Determine the (X, Y) coordinate at the center of the cell enclosing the given text.  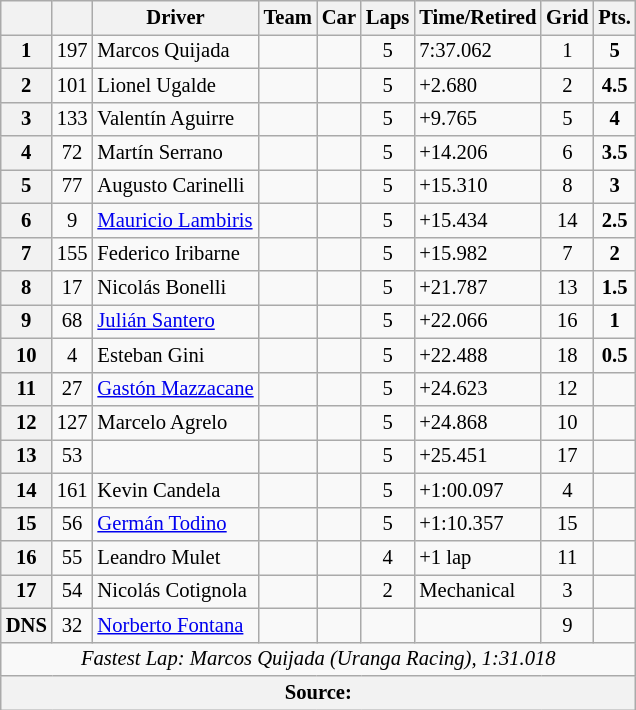
101 (72, 85)
Lionel Ugalde (175, 85)
+9.765 (478, 119)
+15.982 (478, 254)
54 (72, 591)
+1:00.097 (478, 490)
Mauricio Lambiris (175, 220)
DNS (26, 625)
53 (72, 456)
3.5 (614, 153)
Marcos Quijada (175, 51)
+24.868 (478, 423)
Fastest Lap: Marcos Quijada (Uranga Racing), 1:31.018 (318, 659)
133 (72, 119)
Pts. (614, 17)
56 (72, 524)
1.5 (614, 287)
161 (72, 490)
+14.206 (478, 153)
55 (72, 557)
Germán Todino (175, 524)
Valentín Aguirre (175, 119)
+2.680 (478, 85)
72 (72, 153)
0.5 (614, 355)
+24.623 (478, 389)
197 (72, 51)
7:37.062 (478, 51)
127 (72, 423)
Federico Iribarne (175, 254)
Marcelo Agrelo (175, 423)
Driver (175, 17)
155 (72, 254)
Julián Santero (175, 321)
68 (72, 321)
2.5 (614, 220)
18 (567, 355)
Nicolás Cotignola (175, 591)
Norberto Fontana (175, 625)
Laps (388, 17)
Leandro Mulet (175, 557)
Car (339, 17)
Esteban Gini (175, 355)
Team (288, 17)
Gastón Mazzacane (175, 389)
+1 lap (478, 557)
+25.451 (478, 456)
+22.488 (478, 355)
+21.787 (478, 287)
+15.434 (478, 220)
Martín Serrano (175, 153)
Nicolás Bonelli (175, 287)
32 (72, 625)
+22.066 (478, 321)
Mechanical (478, 591)
+1:10.357 (478, 524)
77 (72, 186)
Source: (318, 693)
4.5 (614, 85)
27 (72, 389)
Kevin Candela (175, 490)
Time/Retired (478, 17)
+15.310 (478, 186)
Augusto Carinelli (175, 186)
Grid (567, 17)
